Search for the cell housing the specified text and yield its (x, y) center coordinate. 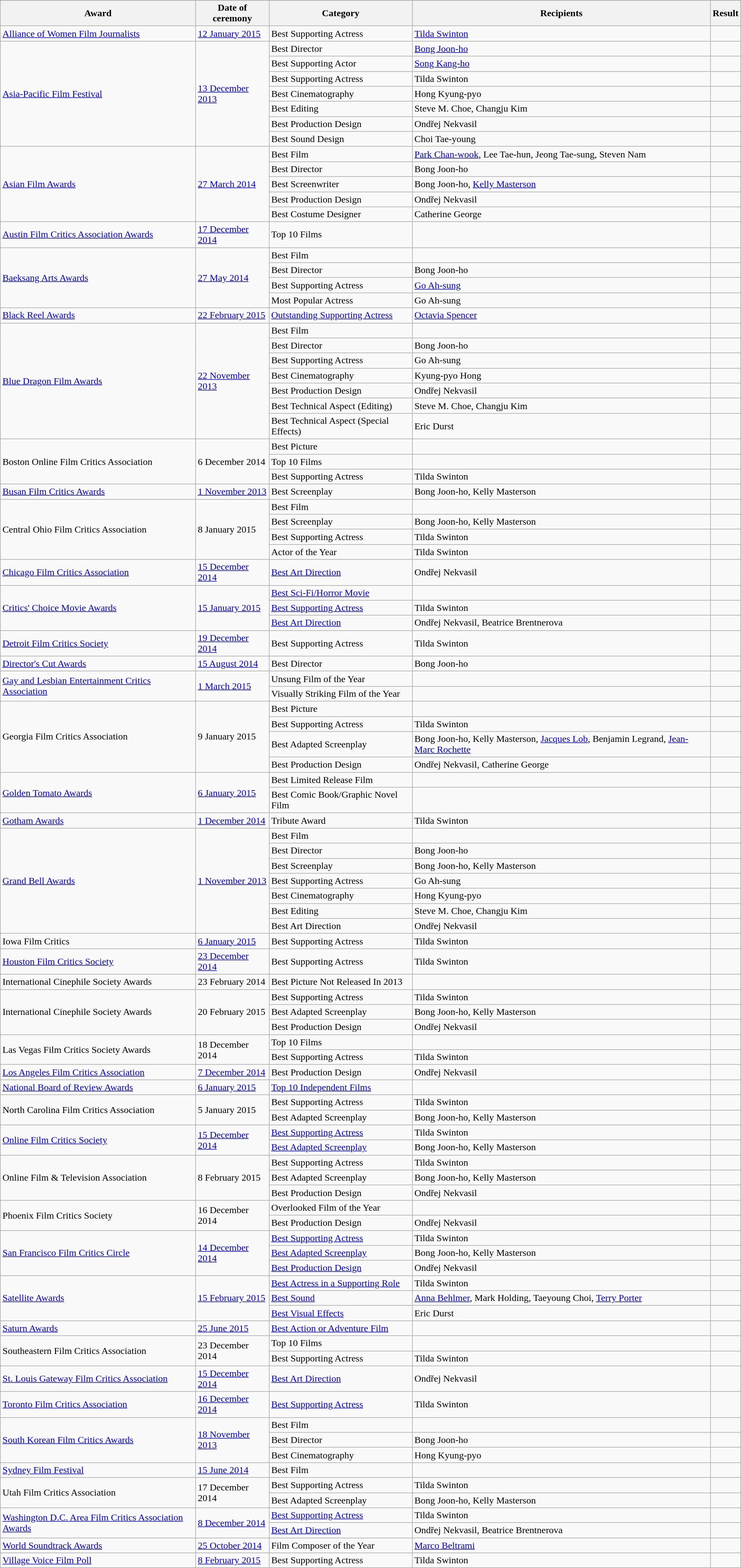
Critics' Choice Movie Awards (98, 608)
Best Technical Aspect (Editing) (341, 406)
Ondřej Nekvasil, Catherine George (561, 765)
18 December 2014 (232, 1050)
Best Action or Adventure Film (341, 1328)
Unsung Film of the Year (341, 679)
6 December 2014 (232, 461)
Best Comic Book/Graphic Novel Film (341, 800)
Song Kang-ho (561, 64)
5 January 2015 (232, 1110)
Southeastern Film Critics Association (98, 1351)
8 December 2014 (232, 1523)
25 June 2015 (232, 1328)
Blue Dragon Film Awards (98, 381)
Best Sci-Fi/Horror Movie (341, 593)
Chicago Film Critics Association (98, 572)
Las Vegas Film Critics Society Awards (98, 1050)
25 October 2014 (232, 1545)
22 November 2013 (232, 381)
20 February 2015 (232, 1012)
Grand Bell Awards (98, 881)
Best Supporting Actor (341, 64)
1 December 2014 (232, 821)
Visually Striking Film of the Year (341, 694)
14 December 2014 (232, 1253)
Most Popular Actress (341, 300)
9 January 2015 (232, 737)
Date of ceremony (232, 13)
Asian Film Awards (98, 184)
15 January 2015 (232, 608)
13 December 2013 (232, 94)
Park Chan-wook, Lee Tae-hun, Jeong Tae-sung, Steven Nam (561, 154)
Best Technical Aspect (Special Effects) (341, 426)
Georgia Film Critics Association (98, 737)
19 December 2014 (232, 643)
Austin Film Critics Association Awards (98, 235)
15 June 2014 (232, 1470)
1 March 2015 (232, 686)
Alliance of Women Film Journalists (98, 34)
Film Composer of the Year (341, 1545)
Octavia Spencer (561, 315)
Best Visual Effects (341, 1313)
Best Picture Not Released In 2013 (341, 982)
Sydney Film Festival (98, 1470)
Top 10 Independent Films (341, 1087)
8 January 2015 (232, 529)
Anna Behlmer, Mark Holding, Taeyoung Choi, Terry Porter (561, 1298)
Los Angeles Film Critics Association (98, 1072)
Catherine George (561, 214)
Asia-Pacific Film Festival (98, 94)
Iowa Film Critics (98, 941)
Award (98, 13)
Director's Cut Awards (98, 664)
Saturn Awards (98, 1328)
Marco Beltrami (561, 1545)
Overlooked Film of the Year (341, 1208)
Central Ohio Film Critics Association (98, 529)
22 February 2015 (232, 315)
Tribute Award (341, 821)
Boston Online Film Critics Association (98, 461)
Satellite Awards (98, 1298)
Phoenix Film Critics Society (98, 1215)
23 February 2014 (232, 982)
Best Screenwriter (341, 184)
Gotham Awards (98, 821)
San Francisco Film Critics Circle (98, 1253)
15 February 2015 (232, 1298)
St. Louis Gateway Film Critics Association (98, 1378)
Online Film Critics Society (98, 1140)
Actor of the Year (341, 552)
Best Sound (341, 1298)
Best Limited Release Film (341, 780)
7 December 2014 (232, 1072)
Baeksang Arts Awards (98, 278)
Recipients (561, 13)
Gay and Lesbian Entertainment Critics Association (98, 686)
Golden Tomato Awards (98, 793)
North Carolina Film Critics Association (98, 1110)
18 November 2013 (232, 1440)
Choi Tae-young (561, 139)
Best Costume Designer (341, 214)
Online Film & Television Association (98, 1177)
Result (726, 13)
27 May 2014 (232, 278)
12 January 2015 (232, 34)
Houston Film Critics Society (98, 961)
National Board of Review Awards (98, 1087)
Kyung-pyo Hong (561, 375)
Best Sound Design (341, 139)
Category (341, 13)
Best Actress in a Supporting Role (341, 1283)
Toronto Film Critics Association (98, 1405)
15 August 2014 (232, 664)
Washington D.C. Area Film Critics Association Awards (98, 1523)
South Korean Film Critics Awards (98, 1440)
27 March 2014 (232, 184)
World Soundtrack Awards (98, 1545)
Busan Film Critics Awards (98, 492)
Detroit Film Critics Society (98, 643)
Utah Film Critics Association (98, 1492)
Black Reel Awards (98, 315)
Bong Joon-ho, Kelly Masterson, Jacques Lob, Benjamin Legrand, Jean-Marc Rochette (561, 745)
Outstanding Supporting Actress (341, 315)
Village Voice Film Poll (98, 1560)
